From the cell containing the given text, extract its center point as [X, Y] coordinate. 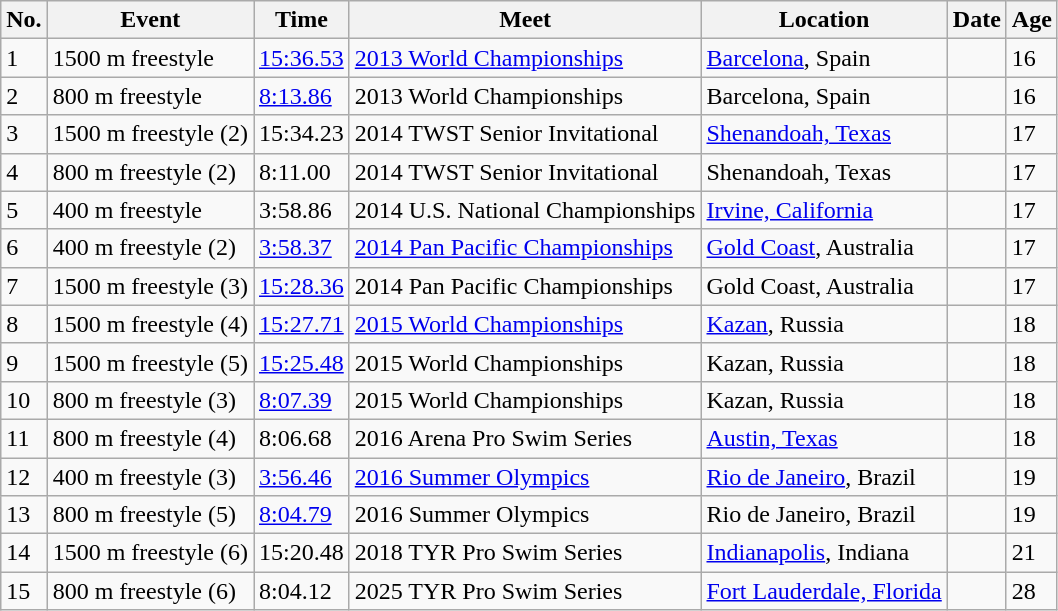
1 [24, 58]
800 m freestyle (6) [150, 591]
15:28.36 [302, 286]
2014 U.S. National Championships [525, 210]
8:04.12 [302, 591]
14 [24, 553]
15:25.48 [302, 362]
Age [1032, 20]
11 [24, 438]
Fort Lauderdale, Florida [824, 591]
5 [24, 210]
1500 m freestyle (4) [150, 324]
800 m freestyle (5) [150, 515]
21 [1032, 553]
3:56.46 [302, 477]
15:36.53 [302, 58]
800 m freestyle (4) [150, 438]
3:58.37 [302, 248]
8:11.00 [302, 172]
8:07.39 [302, 400]
2018 TYR Pro Swim Series [525, 553]
800 m freestyle [150, 96]
1500 m freestyle (3) [150, 286]
1500 m freestyle (6) [150, 553]
800 m freestyle (2) [150, 172]
28 [1032, 591]
7 [24, 286]
Date [976, 20]
No. [24, 20]
Location [824, 20]
Event [150, 20]
8:04.79 [302, 515]
800 m freestyle (3) [150, 400]
15:34.23 [302, 134]
15:20.48 [302, 553]
3 [24, 134]
1500 m freestyle [150, 58]
1500 m freestyle (5) [150, 362]
15 [24, 591]
Austin, Texas [824, 438]
12 [24, 477]
2016 Arena Pro Swim Series [525, 438]
8:06.68 [302, 438]
15:27.71 [302, 324]
8 [24, 324]
10 [24, 400]
2025 TYR Pro Swim Series [525, 591]
400 m freestyle (2) [150, 248]
9 [24, 362]
6 [24, 248]
13 [24, 515]
8:13.86 [302, 96]
Meet [525, 20]
Time [302, 20]
4 [24, 172]
Irvine, California [824, 210]
Indianapolis, Indiana [824, 553]
2 [24, 96]
400 m freestyle [150, 210]
400 m freestyle (3) [150, 477]
1500 m freestyle (2) [150, 134]
3:58.86 [302, 210]
